Return [X, Y] of the center of cell containing provided text 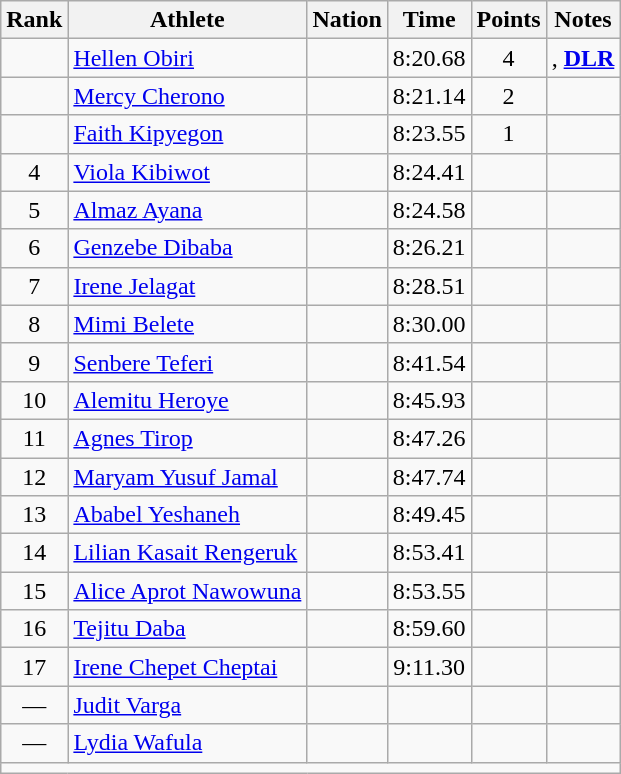
Alice Aprot Nawowuna [188, 591]
Alemitu Heroye [188, 400]
10 [34, 400]
Judit Varga [188, 705]
17 [34, 667]
8:21.14 [429, 96]
Irene Chepet Cheptai [188, 667]
8:47.74 [429, 477]
Mimi Belete [188, 324]
6 [34, 248]
Genzebe Dibaba [188, 248]
Nation [347, 20]
7 [34, 286]
8:47.26 [429, 438]
Mercy Cherono [188, 96]
15 [34, 591]
2 [508, 96]
8:26.21 [429, 248]
8:59.60 [429, 629]
8:24.41 [429, 172]
Maryam Yusuf Jamal [188, 477]
8:23.55 [429, 134]
Tejitu Daba [188, 629]
14 [34, 553]
9 [34, 362]
8:53.41 [429, 553]
8:30.00 [429, 324]
8:45.93 [429, 400]
1 [508, 134]
Athlete [188, 20]
16 [34, 629]
8:41.54 [429, 362]
Viola Kibiwot [188, 172]
Rank [34, 20]
Ababel Yeshaneh [188, 515]
8:20.68 [429, 58]
8 [34, 324]
12 [34, 477]
5 [34, 210]
Time [429, 20]
13 [34, 515]
9:11.30 [429, 667]
8:49.45 [429, 515]
Senbere Teferi [188, 362]
Irene Jelagat [188, 286]
Lydia Wafula [188, 743]
Almaz Ayana [188, 210]
8:28.51 [429, 286]
Lilian Kasait Rengeruk [188, 553]
11 [34, 438]
Notes [583, 20]
Faith Kipyegon [188, 134]
8:53.55 [429, 591]
Hellen Obiri [188, 58]
Agnes Tirop [188, 438]
Points [508, 20]
8:24.58 [429, 210]
, DLR [583, 58]
